Find where the given text appears and provide that cell's center as (X, Y) coordinate. 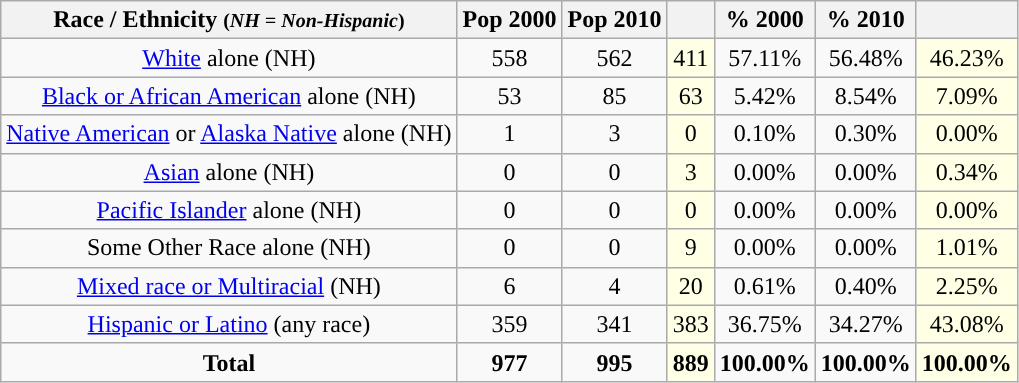
63 (690, 96)
7.09% (966, 96)
Native American or Alaska Native alone (NH) (229, 134)
Some Other Race alone (NH) (229, 248)
20 (690, 286)
0.34% (966, 172)
2.25% (966, 286)
1.01% (966, 248)
Mixed race or Multiracial (NH) (229, 286)
46.23% (966, 58)
411 (690, 58)
558 (510, 58)
% 2010 (866, 20)
8.54% (866, 96)
9 (690, 248)
Total (229, 362)
Pop 2000 (510, 20)
Pacific Islander alone (NH) (229, 210)
43.08% (966, 324)
6 (510, 286)
36.75% (764, 324)
995 (614, 362)
889 (690, 362)
% 2000 (764, 20)
562 (614, 58)
341 (614, 324)
0.40% (866, 286)
4 (614, 286)
85 (614, 96)
White alone (NH) (229, 58)
Asian alone (NH) (229, 172)
Black or African American alone (NH) (229, 96)
1 (510, 134)
0.61% (764, 286)
977 (510, 362)
57.11% (764, 58)
0.30% (866, 134)
53 (510, 96)
Race / Ethnicity (NH = Non-Hispanic) (229, 20)
Hispanic or Latino (any race) (229, 324)
Pop 2010 (614, 20)
0.10% (764, 134)
56.48% (866, 58)
359 (510, 324)
383 (690, 324)
34.27% (866, 324)
5.42% (764, 96)
